Detect which cell encompasses the target text, then output its (X, Y) center coordinate. 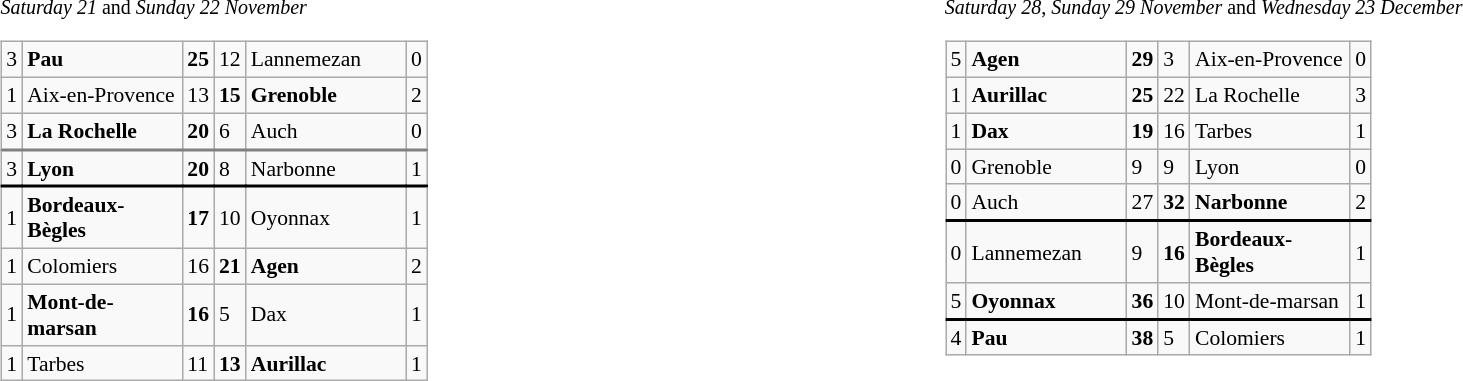
12 (230, 60)
38 (1143, 337)
17 (198, 218)
22 (1174, 95)
19 (1143, 131)
21 (230, 266)
6 (230, 131)
8 (230, 168)
4 (956, 337)
11 (198, 363)
27 (1143, 202)
29 (1143, 60)
15 (230, 95)
36 (1143, 301)
32 (1174, 202)
